Provide the [x, y] coordinate of the cell's center where the given text is located.  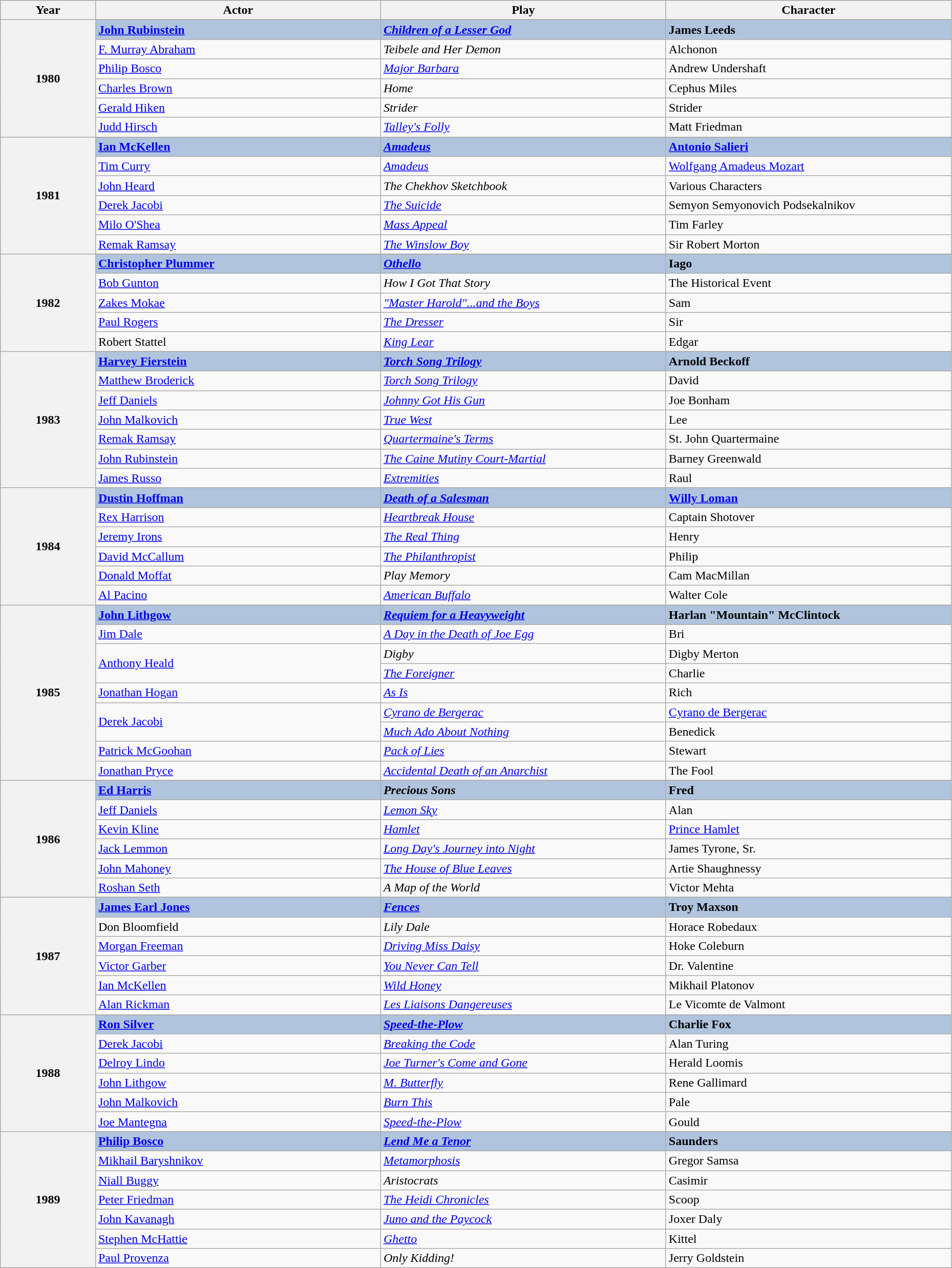
Antonio Salieri [808, 147]
Arnold Beckoff [808, 361]
Robert Stattel [238, 342]
Lily Dale [523, 927]
Kevin Kline [238, 829]
Sir [808, 322]
Captain Shotover [808, 517]
John Heard [238, 185]
A Day in the Death of Joe Egg [523, 634]
Charles Brown [238, 88]
Jonathan Hogan [238, 693]
Major Barbara [523, 69]
Gerald Hiken [238, 108]
As Is [523, 693]
Death of a Salesman [523, 497]
1985 [48, 693]
Troy Maxson [808, 907]
Hamlet [523, 829]
Victor Garber [238, 966]
St. John Quartermaine [808, 439]
Harlan "Mountain" McClintock [808, 615]
Charlie [808, 673]
Don Bloomfield [238, 927]
Talley's Folly [523, 127]
The Suicide [523, 205]
Sir Robert Morton [808, 244]
Milo O'Shea [238, 224]
1988 [48, 1073]
Much Ado About Nothing [523, 732]
Aristocrats [523, 1180]
Children of a Lesser God [523, 30]
Barney Greenwald [808, 459]
1982 [48, 303]
Mikhail Platonov [808, 985]
Joe Turner's Come and Gone [523, 1063]
"Master Harold"...and the Boys [523, 303]
Driving Miss Daisy [523, 946]
Bri [808, 634]
Matthew Broderick [238, 381]
The Fool [808, 771]
Actor [238, 10]
Judd Hirsch [238, 127]
Saunders [808, 1141]
Bob Gunton [238, 283]
Gould [808, 1121]
Le Vicomte de Valmont [808, 1005]
Alan Turing [808, 1044]
True West [523, 420]
David McCallum [238, 556]
Breaking the Code [523, 1044]
Burn This [523, 1102]
Victor Mehta [808, 888]
1986 [48, 839]
Zakes Mokae [238, 303]
John Mahoney [238, 868]
Alan [808, 809]
A Map of the World [523, 888]
Andrew Undershaft [808, 69]
Digby [523, 654]
Herald Loomis [808, 1063]
Quartermaine's Terms [523, 439]
Philip [808, 556]
Prince Hamlet [808, 829]
Horace Robedaux [808, 927]
James Earl Jones [238, 907]
Sam [808, 303]
American Buffalo [523, 595]
Ed Harris [238, 790]
Character [808, 10]
Kittel [808, 1239]
Requiem for a Heavyweight [523, 615]
The House of Blue Leaves [523, 868]
Joxer Daly [808, 1219]
The Heidi Chronicles [523, 1200]
Lemon Sky [523, 809]
The Philanthropist [523, 556]
Donald Moffat [238, 576]
M. Butterfly [523, 1083]
Delroy Lindo [238, 1063]
James Russo [238, 478]
Dr. Valentine [808, 966]
Paul Rogers [238, 322]
The Historical Event [808, 283]
Al Pacino [238, 595]
Charlie Fox [808, 1024]
Alan Rickman [238, 1005]
Niall Buggy [238, 1180]
Jack Lemmon [238, 848]
Peter Friedman [238, 1200]
Semyon Semyonovich Podsekalnikov [808, 205]
The Caine Mutiny Court-Martial [523, 459]
Rene Gallimard [808, 1083]
Teibele and Her Demon [523, 49]
The Dresser [523, 322]
Anthony Heald [238, 663]
1989 [48, 1199]
Othello [523, 264]
Alchonon [808, 49]
Pale [808, 1102]
How I Got That Story [523, 283]
Johnny Got His Gun [523, 400]
Ron Silver [238, 1024]
Dustin Hoffman [238, 497]
1983 [48, 420]
Play [523, 10]
Roshan Seth [238, 888]
James Tyrone, Sr. [808, 848]
Hoke Coleburn [808, 946]
Mass Appeal [523, 224]
Scoop [808, 1200]
Ghetto [523, 1239]
James Leeds [808, 30]
Fences [523, 907]
Morgan Freeman [238, 946]
Extremities [523, 478]
Paul Provenza [238, 1258]
Wild Honey [523, 985]
Christopher Plummer [238, 264]
Metamorphosis [523, 1160]
Wolfgang Amadeus Mozart [808, 166]
Willy Loman [808, 497]
Edgar [808, 342]
Stewart [808, 751]
Rich [808, 693]
Les Liaisons Dangereuses [523, 1005]
Joe Mantegna [238, 1121]
Mikhail Baryshnikov [238, 1160]
Stephen McHattie [238, 1239]
The Winslow Boy [523, 244]
Accidental Death of an Anarchist [523, 771]
David [808, 381]
Matt Friedman [808, 127]
Benedick [808, 732]
Cephus Miles [808, 88]
John Kavanagh [238, 1219]
Year [48, 10]
Play Memory [523, 576]
The Foreigner [523, 673]
Various Characters [808, 185]
Digby Merton [808, 654]
Jerry Goldstein [808, 1258]
King Lear [523, 342]
Juno and the Paycock [523, 1219]
1981 [48, 195]
Cam MacMillan [808, 576]
Lend Me a Tenor [523, 1141]
Henry [808, 536]
Rex Harrison [238, 517]
Raul [808, 478]
Heartbreak House [523, 517]
Tim Farley [808, 224]
Fred [808, 790]
Long Day's Journey into Night [523, 848]
1984 [48, 546]
Joe Bonham [808, 400]
Jeremy Irons [238, 536]
Patrick McGoohan [238, 751]
Precious Sons [523, 790]
Only Kidding! [523, 1258]
Lee [808, 420]
Tim Curry [238, 166]
Gregor Samsa [808, 1160]
You Never Can Tell [523, 966]
1987 [48, 956]
1980 [48, 78]
Home [523, 88]
Walter Cole [808, 595]
Pack of Lies [523, 751]
The Real Thing [523, 536]
Iago [808, 264]
Jim Dale [238, 634]
The Chekhov Sketchbook [523, 185]
Artie Shaughnessy [808, 868]
Harvey Fierstein [238, 361]
Casimir [808, 1180]
F. Murray Abraham [238, 49]
Jonathan Pryce [238, 771]
